Identify which cell holds the provided text, then report its (x, y) central coordinate. 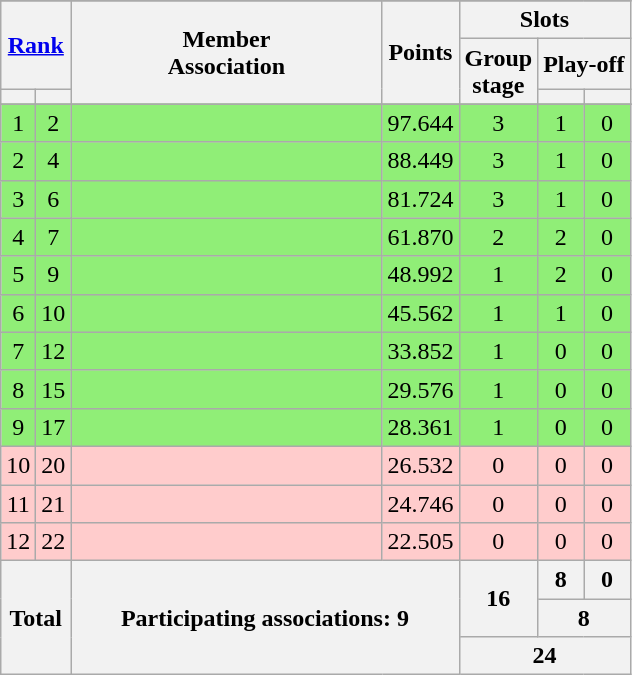
33.852 (420, 351)
26.532 (420, 465)
20 (54, 465)
Slots (544, 20)
45.562 (420, 313)
97.644 (420, 123)
Points (420, 52)
11 (18, 503)
21 (54, 503)
81.724 (420, 199)
5 (18, 275)
29.576 (420, 389)
Total (36, 618)
MemberAssociation (226, 52)
28.361 (420, 427)
24 (544, 656)
17 (54, 427)
61.870 (420, 237)
48.992 (420, 275)
Participating associations: 9 (265, 618)
Groupstage (498, 72)
88.449 (420, 161)
Play-off (584, 64)
22.505 (420, 542)
24.746 (420, 503)
Rank (36, 45)
16 (498, 599)
22 (54, 542)
15 (54, 389)
